For the text-containing cell, return its midpoint in [x, y] coordinate format. 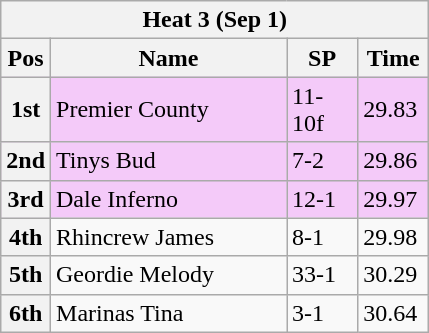
Marinas Tina [169, 313]
Time [394, 58]
SP [322, 58]
Dale Inferno [169, 199]
29.86 [394, 161]
Rhincrew James [169, 237]
8-1 [322, 237]
Geordie Melody [169, 275]
3-1 [322, 313]
29.83 [394, 110]
12-1 [322, 199]
30.64 [394, 313]
6th [26, 313]
29.97 [394, 199]
33-1 [322, 275]
Pos [26, 58]
29.98 [394, 237]
3rd [26, 199]
11-10f [322, 110]
7-2 [322, 161]
Heat 3 (Sep 1) [215, 20]
2nd [26, 161]
4th [26, 237]
5th [26, 275]
30.29 [394, 275]
1st [26, 110]
Name [169, 58]
Tinys Bud [169, 161]
Premier County [169, 110]
